Locate the cell with the specified text and output its (x, y) center coordinate. 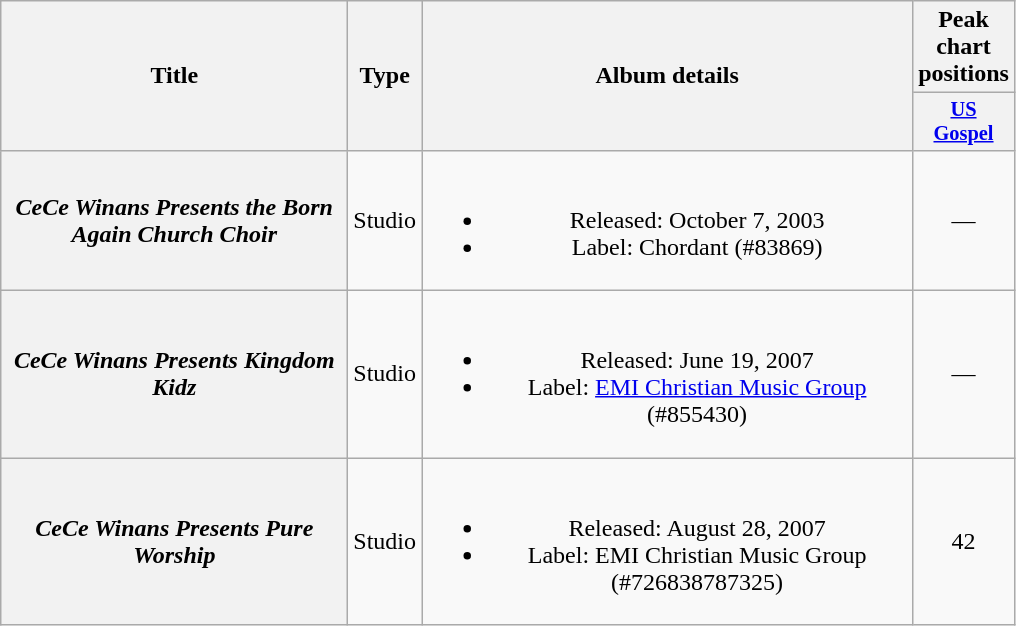
Released: August 28, 2007Label: EMI Christian Music Group (#726838787325) (668, 542)
CeCe Winans Presents the Born Again Church Choir (174, 220)
Album details (668, 76)
CeCe Winans Presents Pure Worship (174, 542)
Peak chart positions (964, 47)
Type (385, 76)
CeCe Winans Presents Kingdom Kidz (174, 374)
Title (174, 76)
Released: June 19, 2007Label: EMI Christian Music Group (#855430) (668, 374)
Released: October 7, 2003Label: Chordant (#83869) (668, 220)
42 (964, 542)
USGospel (964, 122)
